Locate the cell with the specified text and output its (x, y) center coordinate. 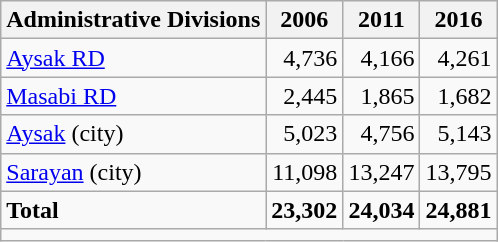
24,034 (382, 210)
4,261 (458, 58)
4,166 (382, 58)
5,143 (458, 134)
Aysak (city) (134, 134)
4,756 (382, 134)
23,302 (304, 210)
Sarayan (city) (134, 172)
4,736 (304, 58)
13,795 (458, 172)
Masabi RD (134, 96)
2016 (458, 20)
2,445 (304, 96)
Aysak RD (134, 58)
2011 (382, 20)
Total (134, 210)
13,247 (382, 172)
5,023 (304, 134)
1,865 (382, 96)
1,682 (458, 96)
Administrative Divisions (134, 20)
24,881 (458, 210)
11,098 (304, 172)
2006 (304, 20)
